Return [x, y] of the center of cell containing provided text 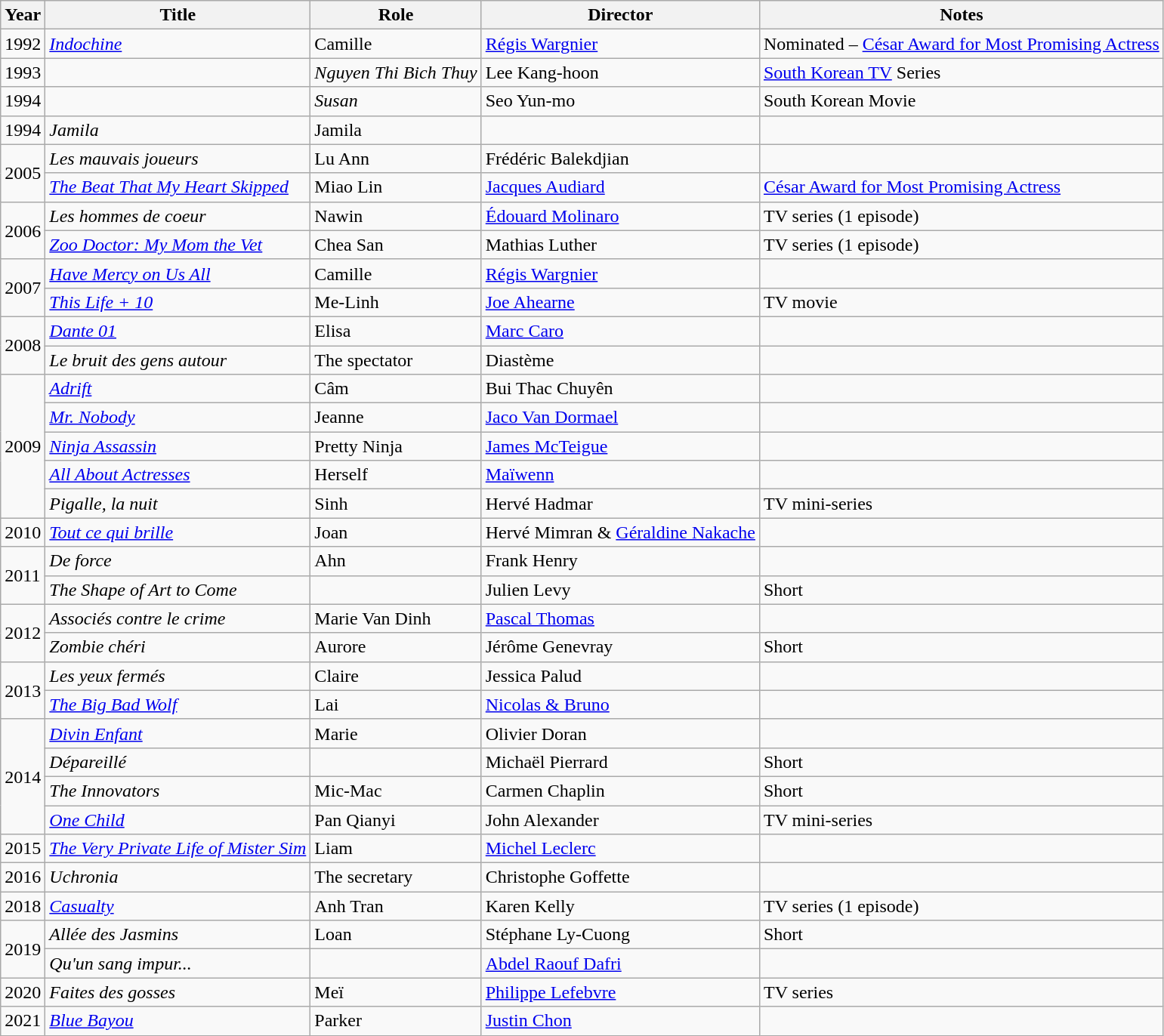
The spectator [396, 360]
Dante 01 [178, 331]
James McTeigue [620, 446]
Michel Leclerc [620, 849]
2020 [23, 992]
Karen Kelly [620, 906]
2008 [23, 345]
De force [178, 561]
One Child [178, 819]
Michaël Pierrard [620, 762]
Me-Linh [396, 302]
Casualty [178, 906]
Frank Henry [620, 561]
Uchronia [178, 877]
The Big Bad Wolf [178, 705]
Meï [396, 992]
Faites des gosses [178, 992]
Jaco Van Dormael [620, 418]
Director [620, 15]
Lee Kang-hoon [620, 72]
Mr. Nobody [178, 418]
Mathias Luther [620, 245]
Dépareillé [178, 762]
The Shape of Art to Come [178, 590]
Jérôme Genevray [620, 647]
2010 [23, 532]
Ahn [396, 561]
Jessica Palud [620, 676]
Zombie chéri [178, 647]
2006 [23, 230]
Bui Thac Chuyên [620, 389]
Pretty Ninja [396, 446]
Câm [396, 389]
Loan [396, 935]
Édouard Molinaro [620, 216]
Joe Ahearne [620, 302]
Parker [396, 1021]
2016 [23, 877]
The Innovators [178, 791]
The Beat That My Heart Skipped [178, 187]
Justin Chon [620, 1021]
Have Mercy on Us All [178, 273]
Qu'un sang impur... [178, 964]
Associés contre le crime [178, 618]
2019 [23, 949]
Miao Lin [396, 187]
Marc Caro [620, 331]
Notes [961, 15]
2012 [23, 633]
Elisa [396, 331]
Ninja Assassin [178, 446]
Sinh [396, 504]
Allée des Jasmins [178, 935]
Julien Levy [620, 590]
The Very Private Life of Mister Sim [178, 849]
Pigalle, la nuit [178, 504]
Stéphane Ly-Cuong [620, 935]
Les yeux fermés [178, 676]
Pan Qianyi [396, 819]
2013 [23, 690]
South Korean Movie [961, 101]
Jacques Audiard [620, 187]
Les mauvais joueurs [178, 159]
Lai [396, 705]
Anh Tran [396, 906]
Seo Yun-mo [620, 101]
Susan [396, 101]
Lu Ann [396, 159]
Liam [396, 849]
Hervé Hadmar [620, 504]
The secretary [396, 877]
Olivier Doran [620, 733]
South Korean TV Series [961, 72]
Christophe Goffette [620, 877]
Philippe Lefebvre [620, 992]
2007 [23, 288]
Nicolas & Bruno [620, 705]
Chea San [396, 245]
Marie [396, 733]
Adrift [178, 389]
Divin Enfant [178, 733]
TV series [961, 992]
Les hommes de coeur [178, 216]
Role [396, 15]
John Alexander [620, 819]
Blue Bayou [178, 1021]
Claire [396, 676]
Title [178, 15]
Indochine [178, 44]
Herself [396, 475]
2011 [23, 575]
Pascal Thomas [620, 618]
Zoo Doctor: My Mom the Vet [178, 245]
2009 [23, 446]
César Award for Most Promising Actress [961, 187]
Nawin [396, 216]
Jeanne [396, 418]
Tout ce qui brille [178, 532]
Marie Van Dinh [396, 618]
2015 [23, 849]
Joan [396, 532]
Le bruit des gens autour [178, 360]
Maïwenn [620, 475]
Mic-Mac [396, 791]
2021 [23, 1021]
TV movie [961, 302]
All About Actresses [178, 475]
Nguyen Thi Bich Thuy [396, 72]
1992 [23, 44]
2018 [23, 906]
1993 [23, 72]
Hervé Mimran & Géraldine Nakache [620, 532]
Year [23, 15]
Carmen Chaplin [620, 791]
This Life + 10 [178, 302]
2014 [23, 776]
Diastème [620, 360]
Abdel Raouf Dafri [620, 964]
Aurore [396, 647]
Nominated – César Award for Most Promising Actress [961, 44]
Frédéric Balekdjian [620, 159]
2005 [23, 173]
